Return the (X, Y) coordinate for the center point of the cell that contains the specified text.  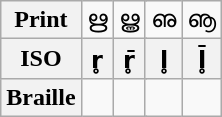
r̥̄ (129, 59)
l̥̄ (202, 59)
ൠ (129, 20)
ഋ (97, 20)
Braille (41, 97)
r̥ (97, 59)
ൡ (202, 20)
ISO (41, 59)
Print (41, 20)
l̥ (164, 59)
ഌ (164, 20)
